Detect which cell encompasses the target text, then output its (x, y) center coordinate. 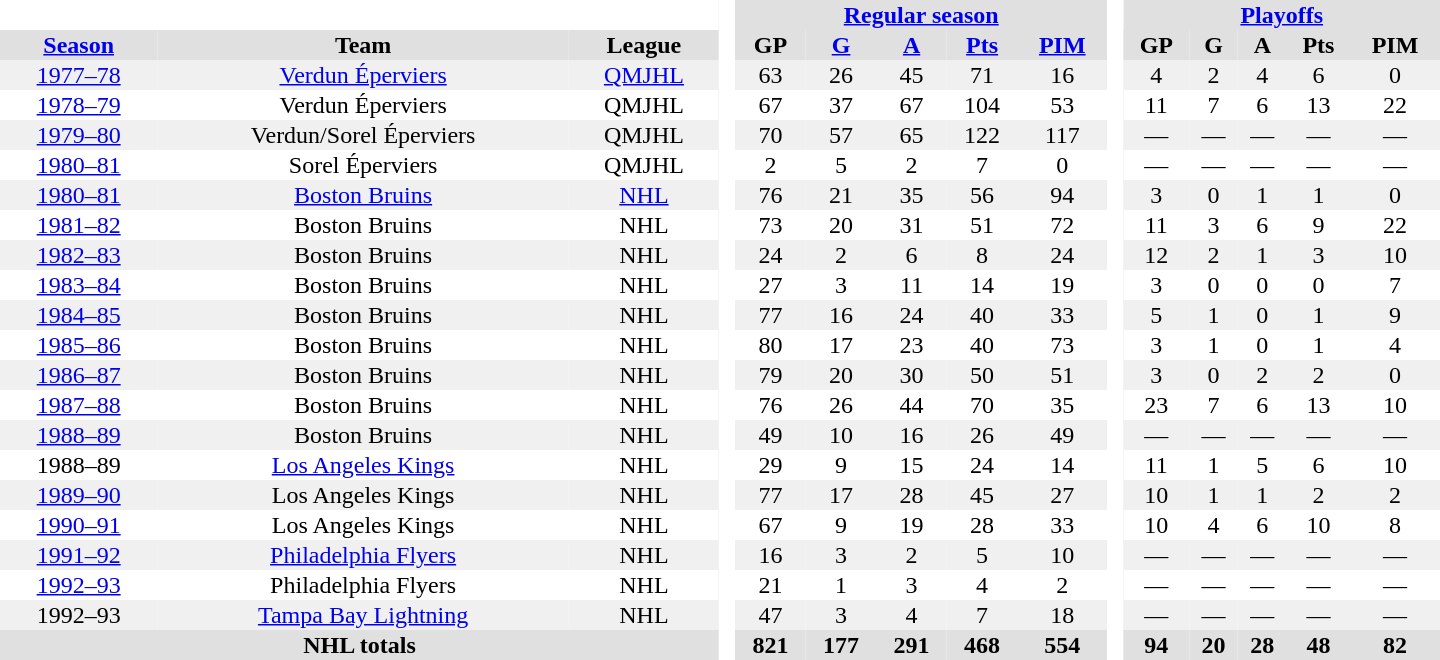
82 (1395, 645)
1982–83 (78, 255)
291 (912, 645)
821 (770, 645)
League (644, 45)
63 (770, 75)
1978–79 (78, 105)
554 (1062, 645)
50 (982, 375)
NHL totals (360, 645)
122 (982, 135)
Playoffs (1282, 15)
1983–84 (78, 285)
Sorel Éperviers (363, 165)
1977–78 (78, 75)
47 (770, 615)
1979–80 (78, 135)
65 (912, 135)
1986–87 (78, 375)
18 (1062, 615)
71 (982, 75)
29 (770, 465)
80 (770, 345)
117 (1062, 135)
177 (842, 645)
79 (770, 375)
48 (1318, 645)
Tampa Bay Lightning (363, 615)
37 (842, 105)
Regular season (921, 15)
44 (912, 405)
1990–91 (78, 525)
1991–92 (78, 555)
104 (982, 105)
Season (78, 45)
Team (363, 45)
Verdun/Sorel Éperviers (363, 135)
57 (842, 135)
1981–82 (78, 225)
1985–86 (78, 345)
468 (982, 645)
31 (912, 225)
1987–88 (78, 405)
1984–85 (78, 315)
53 (1062, 105)
72 (1062, 225)
12 (1156, 255)
56 (982, 195)
1989–90 (78, 495)
30 (912, 375)
15 (912, 465)
